Pinpoint the cell where the given text exists, returning its (x, y) midpoint coordinate. 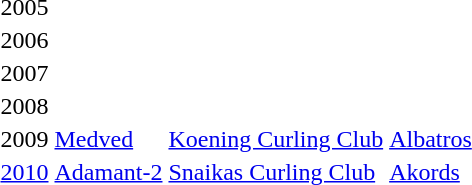
Koening Curling Club (276, 139)
Medved (108, 139)
